For the text-containing cell, return its midpoint in [X, Y] coordinate format. 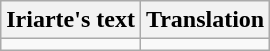
Iriarte's text [71, 20]
Translation [204, 20]
